Determine the [X, Y] coordinate at the center of the cell enclosing the given text.  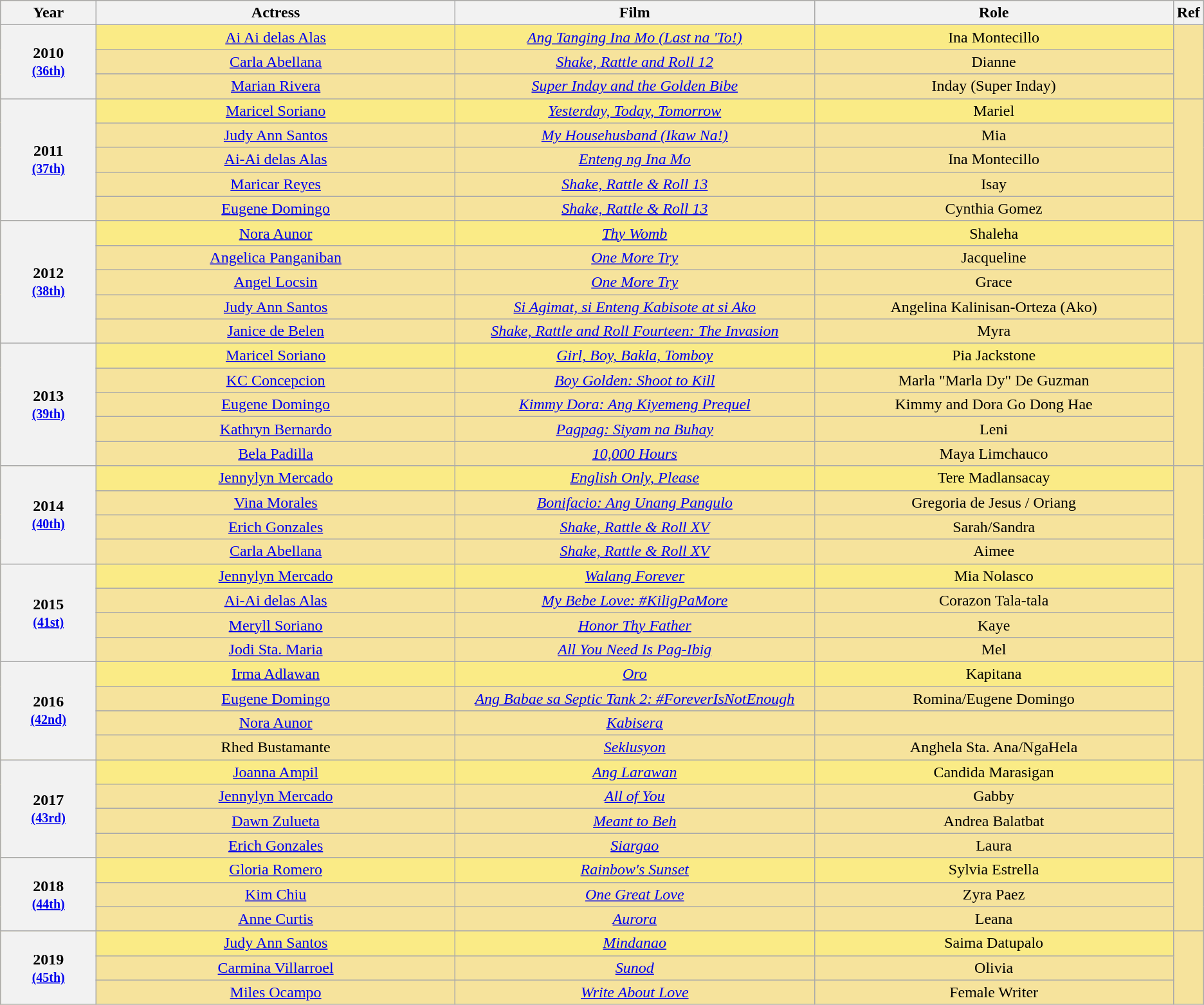
My Bebe Love: #KiligPaMore [635, 600]
Kabisera [635, 723]
Mia Nolasco [994, 576]
Thy Womb [635, 233]
Write About Love [635, 992]
Romina/Eugene Domingo [994, 698]
2010 (36th) [49, 62]
Gregoria de Jesus / Oriang [994, 502]
Jacqueline [994, 257]
Kimmy and Dora Go Dong Hae [994, 405]
Pia Jackstone [994, 356]
Boy Golden: Shoot to Kill [635, 380]
Angel Locsin [276, 282]
Actress [276, 13]
Meryll Soriano [276, 625]
Film [635, 13]
2016 (42nd) [49, 710]
Mindanao [635, 943]
Maya Limchauco [994, 454]
Gloria Romero [276, 870]
Mariel [994, 111]
Saima Datupalo [994, 943]
Miles Ocampo [276, 992]
Ang Larawan [635, 772]
Year [49, 13]
Bela Padilla [276, 454]
Mia [994, 135]
Kim Chiu [276, 894]
2017 (43rd) [49, 809]
2011 (37th) [49, 160]
Candida Marasigan [994, 772]
Maricar Reyes [276, 184]
Si Agimat, si Enteng Kabisote at si Ako [635, 307]
Leana [994, 919]
10,000 Hours [635, 454]
Honor Thy Father [635, 625]
Shake, Rattle and Roll Fourteen: The Invasion [635, 331]
Leni [994, 429]
Aimee [994, 551]
All of You [635, 797]
Ref [1189, 13]
Oro [635, 674]
Super Inday and the Golden Bibe [635, 86]
Kapitana [994, 674]
English Only, Please [635, 478]
Vina Morales [276, 502]
All You Need Is Pag-Ibig [635, 649]
Carmina Villarroel [276, 968]
Anne Curtis [276, 919]
Dianne [994, 62]
Myra [994, 331]
Kimmy Dora: Ang Kiyemeng Prequel [635, 405]
Jodi Sta. Maria [276, 649]
Andrea Balatbat [994, 821]
Sunod [635, 968]
Grace [994, 282]
2015 (41st) [49, 613]
Angelina Kalinisan-Orteza (Ako) [994, 307]
Laura [994, 845]
Cynthia Gomez [994, 208]
Ang Tanging Ina Mo (Last na 'To!) [635, 37]
One Great Love [635, 894]
Enteng ng Ina Mo [635, 160]
Isay [994, 184]
Walang Forever [635, 576]
Shaleha [994, 233]
Sarah/Sandra [994, 527]
2019 (45th) [49, 968]
2018 (44th) [49, 894]
Girl, Boy, Bakla, Tomboy [635, 356]
Aurora [635, 919]
Zyra Paez [994, 894]
Anghela Sta. Ana/NgaHela [994, 748]
Female Writer [994, 992]
Dawn Zulueta [276, 821]
Ai Ai delas Alas [276, 37]
Marian Rivera [276, 86]
Mel [994, 649]
Meant to Beh [635, 821]
Joanna Ampil [276, 772]
My Househusband (Ikaw Na!) [635, 135]
Rainbow's Sunset [635, 870]
KC Concepcion [276, 380]
Olivia [994, 968]
Role [994, 13]
Irma Adlawan [276, 674]
Seklusyon [635, 748]
Siargao [635, 845]
Marla "Marla Dy" De Guzman [994, 380]
Gabby [994, 797]
Kaye [994, 625]
2013 (39th) [49, 405]
2012 (38th) [49, 282]
Bonifacio: Ang Unang Pangulo [635, 502]
Yesterday, Today, Tomorrow [635, 111]
Rhed Bustamante [276, 748]
Janice de Belen [276, 331]
Angelica Panganiban [276, 257]
Inday (Super Inday) [994, 86]
Tere Madlansacay [994, 478]
Corazon Tala-tala [994, 600]
Pagpag: Siyam na Buhay [635, 429]
Ang Babae sa Septic Tank 2: #ForeverIsNotEnough [635, 698]
Sylvia Estrella [994, 870]
2014 (40th) [49, 515]
Kathryn Bernardo [276, 429]
Shake, Rattle and Roll 12 [635, 62]
